Locate the cell with the specified text and output its (X, Y) center coordinate. 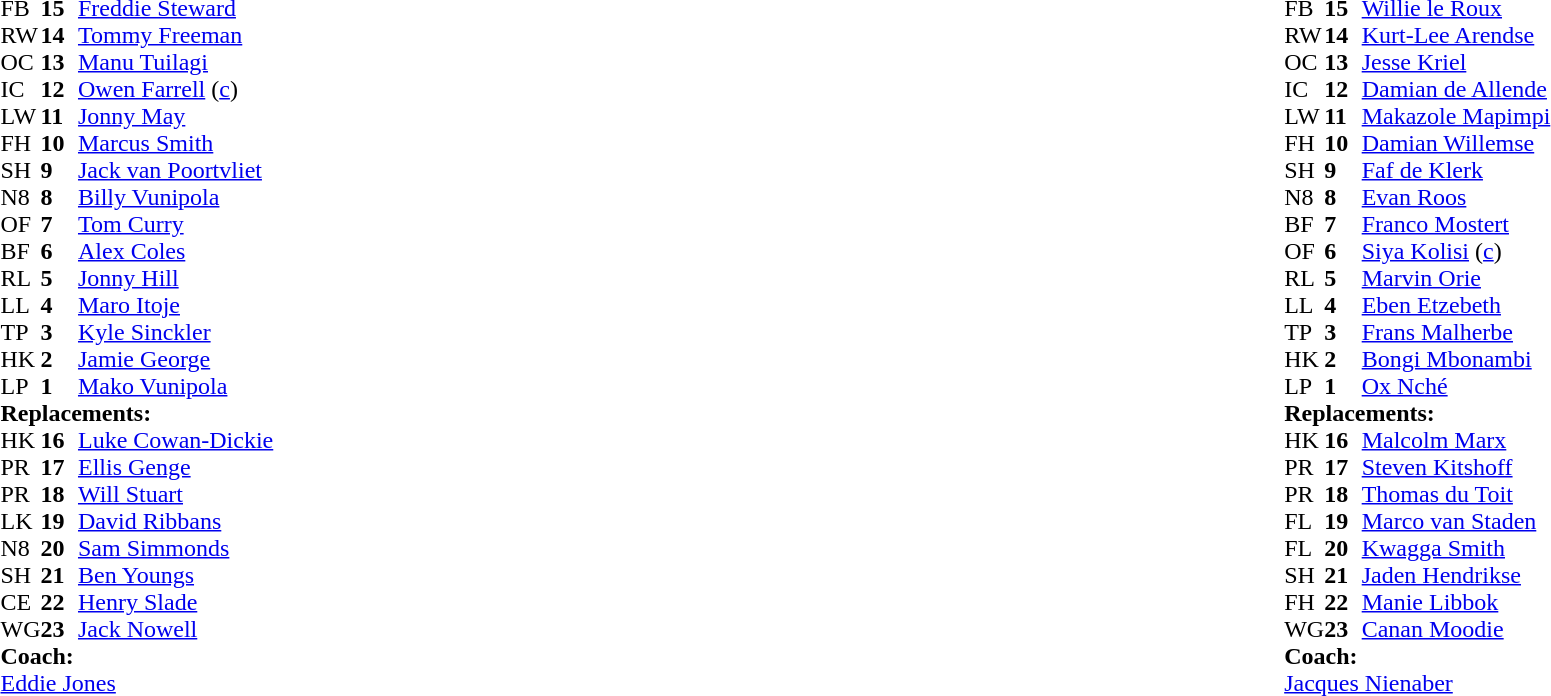
Jesse Kriel (1456, 62)
Kurt-Lee Arendse (1456, 36)
Tommy Freeman (176, 36)
Jack Nowell (176, 630)
Thomas du Toit (1456, 494)
Ben Youngs (176, 576)
Jonny May (176, 116)
Damian Willemse (1456, 144)
Marvin Orie (1456, 278)
Owen Farrell (c) (176, 90)
Faf de Klerk (1456, 170)
Will Stuart (176, 494)
Siya Kolisi (c) (1456, 252)
Marco van Staden (1456, 522)
Luke Cowan-Dickie (176, 440)
Frans Malherbe (1456, 332)
Manu Tuilagi (176, 62)
CE (20, 602)
Franco Mostert (1456, 224)
Jack van Poortvliet (176, 170)
Ox Nché (1456, 386)
Manie Libbok (1456, 602)
Henry Slade (176, 602)
Jamie George (176, 360)
Tom Curry (176, 224)
Evan Roos (1456, 198)
Damian de Allende (1456, 90)
Kyle Sinckler (176, 332)
Maro Itoje (176, 306)
Marcus Smith (176, 144)
Makazole Mapimpi (1456, 116)
Jonny Hill (176, 278)
Malcolm Marx (1456, 440)
Kwagga Smith (1456, 548)
LK (20, 522)
Sam Simmonds (176, 548)
Mako Vunipola (176, 386)
Jaden Hendrikse (1456, 576)
Billy Vunipola (176, 198)
Ellis Genge (176, 468)
Canan Moodie (1456, 630)
Alex Coles (176, 252)
Bongi Mbonambi (1456, 360)
Steven Kitshoff (1456, 468)
Eben Etzebeth (1456, 306)
David Ribbans (176, 522)
